Extract the [x, y] coordinate from the center of the cell holding the provided text.  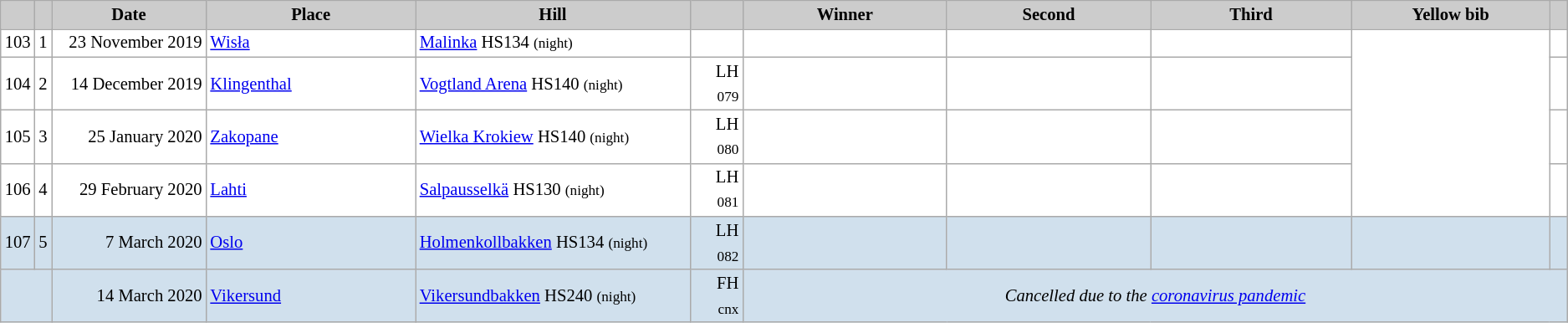
Place [310, 14]
Oslo [310, 243]
29 February 2020 [129, 189]
104 [18, 84]
Malinka HS134 (night) [553, 43]
Date [129, 14]
3 [43, 136]
Second [1049, 14]
4 [43, 189]
Vikersund [310, 296]
5 [43, 243]
LH 079 [716, 84]
Klingenthal [310, 84]
14 December 2019 [129, 84]
Winner [845, 14]
Vikersundbakken HS240 (night) [553, 296]
Vogtland Arena HS140 (night) [553, 84]
Wisła [310, 43]
103 [18, 43]
23 November 2019 [129, 43]
106 [18, 189]
Cancelled due to the coronavirus pandemic [1155, 296]
LH 082 [716, 243]
Zakopane [310, 136]
Holmenkollbakken HS134 (night) [553, 243]
FH cnx [716, 296]
7 March 2020 [129, 243]
25 January 2020 [129, 136]
Hill [553, 14]
107 [18, 243]
14 March 2020 [129, 296]
105 [18, 136]
Wielka Krokiew HS140 (night) [553, 136]
Third [1251, 14]
LH 081 [716, 189]
1 [43, 43]
LH 080 [716, 136]
Lahti [310, 189]
Salpausselkä HS130 (night) [553, 189]
2 [43, 84]
Yellow bib [1451, 14]
